Identify which cell holds the provided text, then report its [x, y] central coordinate. 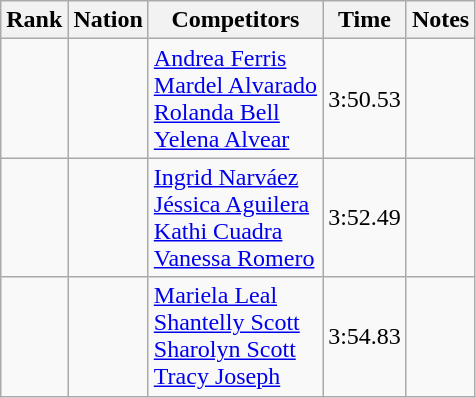
Ingrid NarváezJéssica AguileraKathi CuadraVanessa Romero [235, 218]
Time [365, 20]
Andrea FerrisMardel AlvaradoRolanda BellYelena Alvear [235, 98]
3:52.49 [365, 218]
Notes [440, 20]
3:54.83 [365, 336]
Competitors [235, 20]
Nation [108, 20]
Mariela LealShantelly ScottSharolyn ScottTracy Joseph [235, 336]
3:50.53 [365, 98]
Rank [34, 20]
